Pinpoint the cell where the given text exists, returning its (x, y) midpoint coordinate. 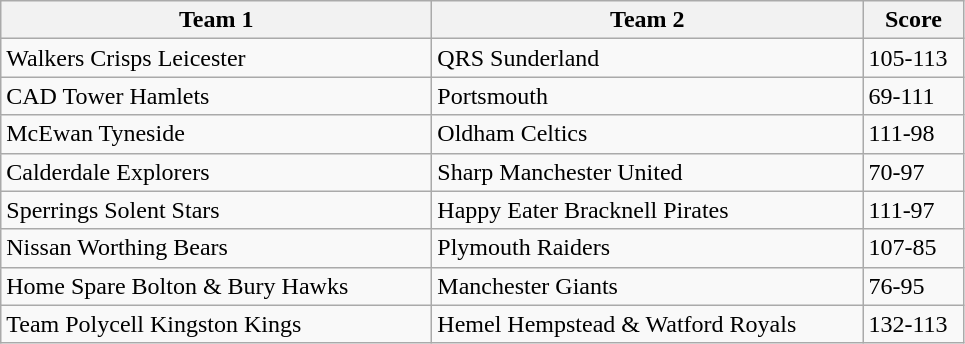
Team 2 (648, 20)
McEwan Tyneside (216, 134)
Home Spare Bolton & Bury Hawks (216, 286)
Sperrings Solent Stars (216, 210)
70-97 (914, 172)
Plymouth Raiders (648, 248)
Hemel Hempstead & Watford Royals (648, 324)
Sharp Manchester United (648, 172)
132-113 (914, 324)
111-98 (914, 134)
69-111 (914, 96)
CAD Tower Hamlets (216, 96)
QRS Sunderland (648, 58)
107-85 (914, 248)
Team 1 (216, 20)
76-95 (914, 286)
Calderdale Explorers (216, 172)
Oldham Celtics (648, 134)
Happy Eater Bracknell Pirates (648, 210)
111-97 (914, 210)
Walkers Crisps Leicester (216, 58)
Portsmouth (648, 96)
Team Polycell Kingston Kings (216, 324)
Score (914, 20)
Nissan Worthing Bears (216, 248)
Manchester Giants (648, 286)
105-113 (914, 58)
